For the text-containing cell, return its midpoint in (X, Y) coordinate format. 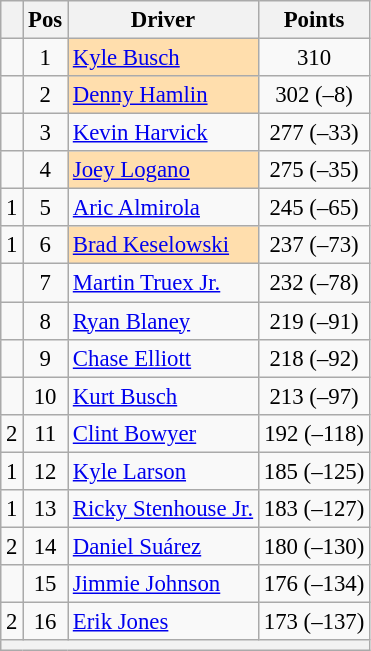
3 (46, 133)
Kevin Harvick (164, 133)
185 (–125) (314, 471)
180 (–130) (314, 546)
Erik Jones (164, 621)
14 (46, 546)
176 (–134) (314, 584)
275 (–35) (314, 170)
Jimmie Johnson (164, 584)
Kyle Larson (164, 471)
277 (–33) (314, 133)
12 (46, 471)
Pos (46, 20)
9 (46, 358)
Ryan Blaney (164, 321)
173 (–137) (314, 621)
Points (314, 20)
219 (–91) (314, 321)
7 (46, 283)
Driver (164, 20)
8 (46, 321)
16 (46, 621)
Clint Bowyer (164, 433)
Kurt Busch (164, 396)
Brad Keselowski (164, 245)
245 (–65) (314, 208)
213 (–97) (314, 396)
13 (46, 509)
10 (46, 396)
11 (46, 433)
237 (–73) (314, 245)
15 (46, 584)
Joey Logano (164, 170)
Kyle Busch (164, 58)
5 (46, 208)
232 (–78) (314, 283)
Ricky Stenhouse Jr. (164, 509)
Martin Truex Jr. (164, 283)
183 (–127) (314, 509)
Denny Hamlin (164, 95)
Aric Almirola (164, 208)
302 (–8) (314, 95)
310 (314, 58)
218 (–92) (314, 358)
Chase Elliott (164, 358)
4 (46, 170)
Daniel Suárez (164, 546)
192 (–118) (314, 433)
6 (46, 245)
